Search for the cell housing the specified text and yield its [X, Y] center coordinate. 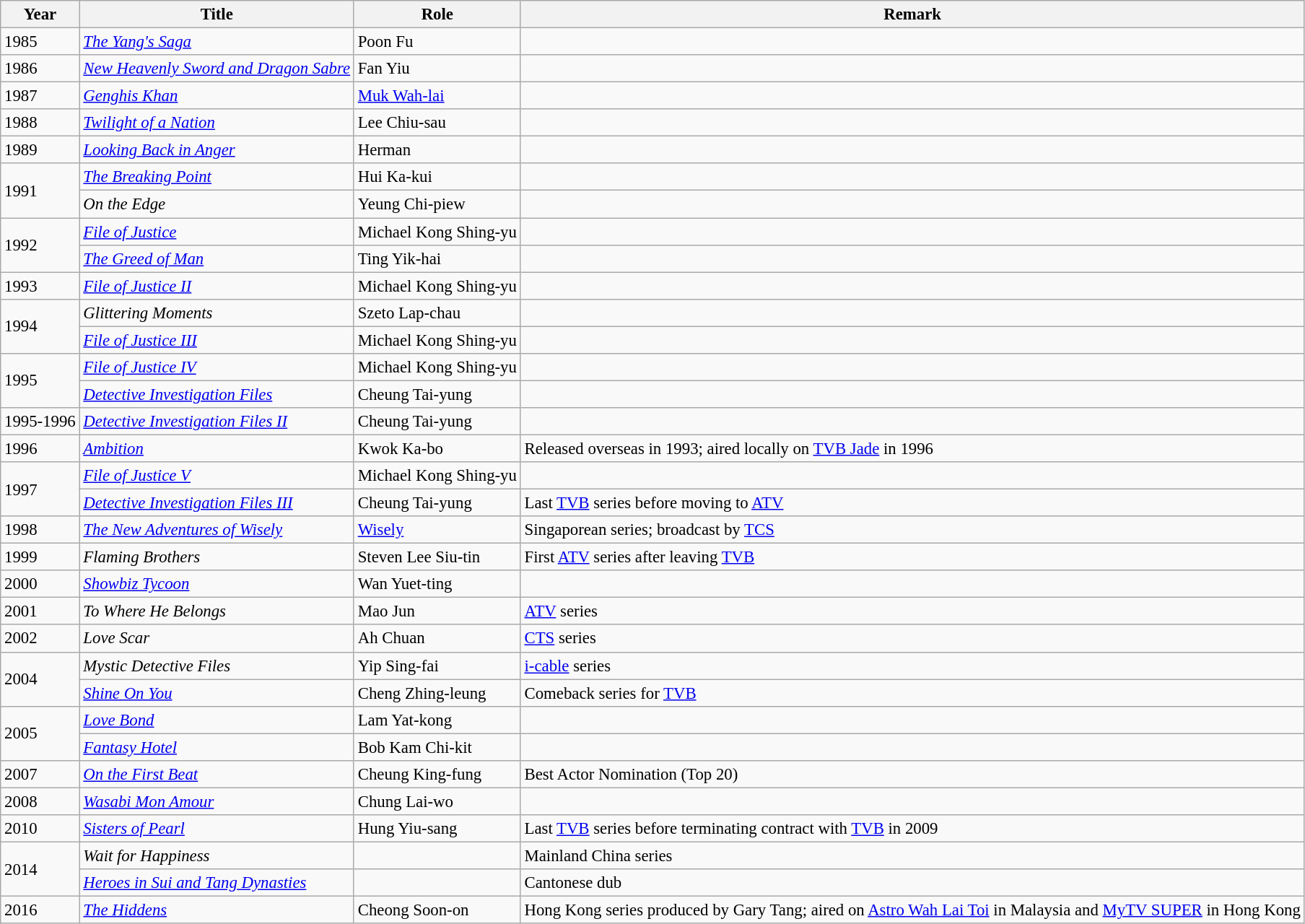
Title [217, 14]
Genghis Khan [217, 96]
Best Actor Nomination (Top 20) [912, 775]
The Greed of Man [217, 258]
File of Justice [217, 232]
Mainland China series [912, 855]
Remark [912, 14]
Hong Kong series produced by Gary Tang; aired on Astro Wah Lai Toi in Malaysia and MyTV SUPER in Hong Kong [912, 910]
Detective Investigation Files [217, 394]
Muk Wah-lai [437, 96]
File of Justice II [217, 286]
Last TVB series before terminating contract with TVB in 2009 [912, 829]
1989 [40, 150]
Szeto Lap-chau [437, 313]
1999 [40, 557]
CTS series [912, 639]
2007 [40, 775]
Hui Ka-kui [437, 177]
2001 [40, 611]
Cantonese dub [912, 883]
Poon Fu [437, 42]
1994 [40, 326]
1995 [40, 381]
Flaming Brothers [217, 557]
Kwok Ka-bo [437, 448]
Shine On You [217, 693]
File of Justice IV [217, 367]
Wasabi Mon Amour [217, 801]
File of Justice V [217, 476]
Ambition [217, 448]
Year [40, 14]
2010 [40, 829]
1993 [40, 286]
Lam Yat-kong [437, 720]
2002 [40, 639]
Wan Yuet-ting [437, 584]
Wisely [437, 530]
Ting Yik-hai [437, 258]
1996 [40, 448]
Steven Lee Siu-tin [437, 557]
ATV series [912, 611]
1995-1996 [40, 422]
The New Adventures of Wisely [217, 530]
Cheung King-fung [437, 775]
Looking Back in Anger [217, 150]
Ah Chuan [437, 639]
1998 [40, 530]
2000 [40, 584]
The Hiddens [217, 910]
Love Scar [217, 639]
To Where He Belongs [217, 611]
Love Bond [217, 720]
1992 [40, 245]
Fan Yiu [437, 69]
File of Justice III [217, 340]
New Heavenly Sword and Dragon Sabre [217, 69]
1987 [40, 96]
Mystic Detective Files [217, 666]
Showbiz Tycoon [217, 584]
Lee Chiu-sau [437, 123]
Detective Investigation Files II [217, 422]
Role [437, 14]
Comeback series for TVB [912, 693]
Detective Investigation Files III [217, 503]
Wait for Happiness [217, 855]
Twilight of a Nation [217, 123]
Hung Yiu-sang [437, 829]
2014 [40, 869]
First ATV series after leaving TVB [912, 557]
On the First Beat [217, 775]
Heroes in Sui and Tang Dynasties [217, 883]
Cheng Zhing-leung [437, 693]
Glittering Moments [217, 313]
The Breaking Point [217, 177]
Fantasy Hotel [217, 747]
1991 [40, 191]
2005 [40, 733]
Yeung Chi-piew [437, 204]
2008 [40, 801]
Chung Lai-wo [437, 801]
Sisters of Pearl [217, 829]
1985 [40, 42]
Last TVB series before moving to ATV [912, 503]
Herman [437, 150]
On the Edge [217, 204]
Mao Jun [437, 611]
2016 [40, 910]
Singaporean series; broadcast by TCS [912, 530]
1986 [40, 69]
Yip Sing-fai [437, 666]
Cheong Soon-on [437, 910]
2004 [40, 679]
1988 [40, 123]
i-cable series [912, 666]
Bob Kam Chi-kit [437, 747]
The Yang's Saga [217, 42]
Released overseas in 1993; aired locally on TVB Jade in 1996 [912, 448]
1997 [40, 489]
